For the text-containing cell, return its midpoint in (X, Y) coordinate format. 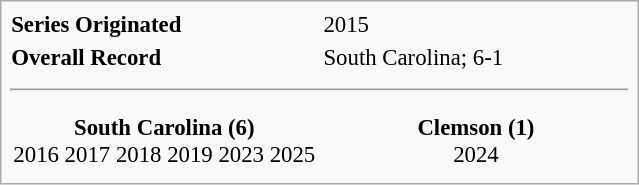
Clemson (1)2024 (476, 142)
South Carolina (6)2016 2017 2018 2019 2023 2025 (164, 142)
South Carolina; 6-1 (476, 57)
2015 (476, 24)
Overall Record (164, 57)
Series Originated (164, 24)
